From the cell containing the given text, extract its center point as (X, Y) coordinate. 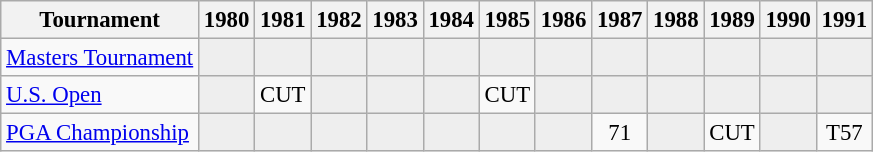
U.S. Open (100, 95)
1981 (283, 20)
1982 (339, 20)
71 (620, 133)
1983 (395, 20)
PGA Championship (100, 133)
1985 (507, 20)
1989 (732, 20)
1987 (620, 20)
1986 (563, 20)
T57 (844, 133)
Masters Tournament (100, 58)
1984 (451, 20)
1991 (844, 20)
Tournament (100, 20)
1980 (227, 20)
1988 (676, 20)
1990 (788, 20)
